Find where the given text appears and provide that cell's center as (x, y) coordinate. 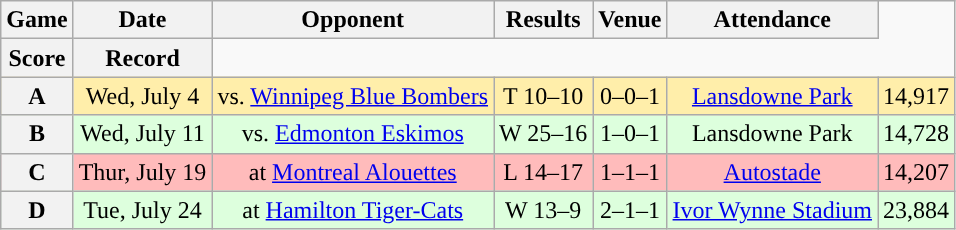
Attendance (772, 20)
T 10–10 (544, 96)
B (37, 134)
Venue (630, 20)
23,884 (916, 210)
Score (37, 58)
Wed, July 4 (142, 96)
C (37, 172)
Game (37, 20)
Opponent (353, 20)
14,917 (916, 96)
W 25–16 (544, 134)
Date (142, 20)
vs. Edmonton Eskimos (353, 134)
A (37, 96)
14,728 (916, 134)
at Montreal Alouettes (353, 172)
D (37, 210)
Tue, July 24 (142, 210)
Results (544, 20)
W 13–9 (544, 210)
Record (142, 58)
2–1–1 (630, 210)
Autostade (772, 172)
L 14–17 (544, 172)
at Hamilton Tiger-Cats (353, 210)
1–0–1 (630, 134)
Ivor Wynne Stadium (772, 210)
vs. Winnipeg Blue Bombers (353, 96)
Thur, July 19 (142, 172)
Wed, July 11 (142, 134)
0–0–1 (630, 96)
1–1–1 (630, 172)
14,207 (916, 172)
